Search for the cell housing the specified text and yield its (X, Y) center coordinate. 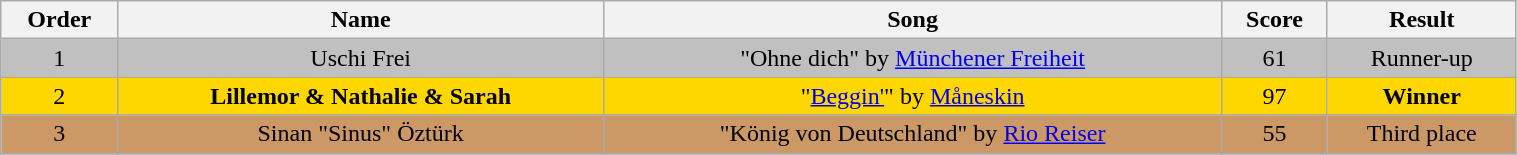
55 (1275, 134)
Song (913, 20)
Uschi Frei (361, 58)
"Ohne dich" by Münchener Freiheit (913, 58)
Result (1422, 20)
1 (60, 58)
3 (60, 134)
Runner-up (1422, 58)
97 (1275, 96)
"König von Deutschland" by Rio Reiser (913, 134)
"Beggin'" by Måneskin (913, 96)
2 (60, 96)
Third place (1422, 134)
Order (60, 20)
Lillemor & Nathalie & Sarah (361, 96)
Score (1275, 20)
Sinan "Sinus" Öztürk (361, 134)
Name (361, 20)
Winner (1422, 96)
61 (1275, 58)
